Detect which cell encompasses the target text, then output its [X, Y] center coordinate. 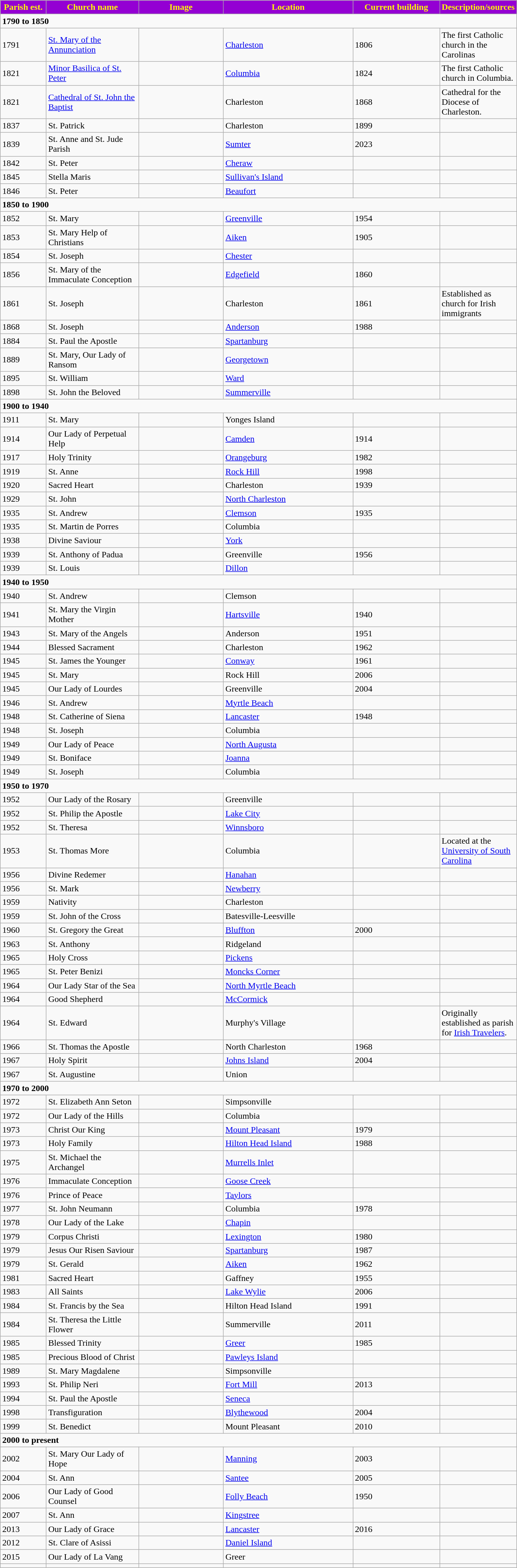
Prince of Peace [92, 1195]
Yonges Island [288, 420]
2002 [23, 1459]
1845 [23, 177]
1994 [23, 1398]
Holy Spirit [92, 1060]
The first Catholic church in the Carolinas [478, 45]
Our Lady of Perpetual Help [92, 439]
St. Gregory the Great [92, 930]
1806 [396, 45]
1950 to 1970 [258, 786]
2007 [23, 1515]
Established as church for Irish immigrants [478, 303]
1899 [396, 126]
1839 [23, 144]
Seneca [288, 1398]
Christ Our King [92, 1130]
1900 to 1940 [258, 406]
Ward [288, 378]
Folly Beach [288, 1497]
Precious Blood of Christ [92, 1357]
St. Thomas the Apostle [92, 1047]
Murrells Inlet [288, 1162]
St. Mary of the Annunciation [92, 45]
1941 [23, 615]
Myrtle Beach [288, 703]
The first Catholic church in Columbia. [478, 73]
Hartsville [288, 615]
St. John of the Cross [92, 916]
Church name [92, 7]
St. Philip Neri [92, 1385]
Our Lady of Good Counsel [92, 1497]
St. Anne and St. Jude Parish [92, 144]
St. Clare of Asissi [92, 1543]
Sullivan's Island [288, 177]
Our Lady of Grace [92, 1529]
2010 [396, 1426]
1993 [23, 1385]
Nativity [92, 902]
Holy Family [92, 1143]
1970 to 2000 [258, 1088]
St. Philip the Apostle [92, 813]
St. Michael the Archangel [92, 1162]
1929 [23, 499]
Winnsboro [288, 827]
St. Catherine of Siena [92, 716]
McCormick [288, 999]
Image [181, 7]
St. John Neumann [92, 1209]
St. Peter Benizi [92, 971]
Minor Basilica of St. Peter [92, 73]
Orangeburg [288, 457]
North Myrtle Beach [288, 986]
1837 [23, 126]
1911 [23, 420]
Holy Trinity [92, 457]
1960 [23, 930]
Good Shepherd [92, 999]
Taylors [288, 1195]
Divine Redemer [92, 875]
St. Edward [92, 1023]
Dillon [288, 568]
1983 [23, 1292]
1966 [23, 1047]
Cheraw [288, 163]
Our Lady of the Hills [92, 1116]
1977 [23, 1209]
1951 [396, 633]
St. Mary Help of Christians [92, 237]
Bluffton [288, 930]
2000 [396, 930]
St. Anne [92, 471]
St. Martin de Porres [92, 527]
Lexington [288, 1237]
Corpus Christi [92, 1237]
1905 [396, 237]
2012 [23, 1543]
Fort Mill [288, 1385]
1854 [23, 256]
1920 [23, 485]
2023 [396, 144]
Santee [288, 1477]
Johns Island [288, 1060]
St. John the Beloved [92, 392]
Holy Cross [92, 958]
1963 [23, 944]
St. Theresa the Little Flower [92, 1324]
1980 [396, 1237]
1898 [23, 392]
Ridgeland [288, 944]
1790 to 1850 [258, 21]
1824 [396, 73]
Cathedral for the Diocese of Charleston. [478, 102]
Chester [288, 256]
Transfiguration [92, 1412]
Union [288, 1074]
1991 [396, 1306]
1989 [23, 1371]
1852 [23, 218]
St. Mary of the Angels [92, 633]
St. William [92, 378]
Located at the University of South Carolina [478, 851]
St. James the Younger [92, 661]
Beaufort [288, 191]
St. John [92, 499]
Divine Saviour [92, 541]
1791 [23, 45]
1895 [23, 378]
St. Thomas More [92, 851]
1944 [23, 647]
1968 [396, 1047]
2003 [396, 1459]
Georgetown [288, 359]
Current building [396, 7]
Our Lady of Lourdes [92, 689]
Newberry [288, 888]
All Saints [92, 1292]
Our Lady of the Rosary [92, 800]
Goose Creek [288, 1181]
St. Augustine [92, 1074]
1950 [396, 1497]
Cathedral of St. John the Baptist [92, 102]
Kingstree [288, 1515]
1975 [23, 1162]
St. Mary Our Lady of Hope [92, 1459]
1955 [396, 1278]
1999 [23, 1426]
1940 to 1950 [258, 582]
Sumter [288, 144]
1946 [23, 703]
York [288, 541]
2005 [396, 1477]
Daniel Island [288, 1543]
1917 [23, 457]
St. Mary of the Immaculate Conception [92, 275]
St. Boniface [92, 758]
1884 [23, 341]
Batesville-Leesville [288, 916]
Location [288, 7]
1889 [23, 359]
1987 [396, 1250]
1943 [23, 633]
Our Lady of the Lake [92, 1222]
1850 to 1900 [258, 204]
1853 [23, 237]
1954 [396, 218]
St. Benedict [92, 1426]
St. Patrick [92, 126]
Our Lady of La Vang [92, 1557]
St. Theresa [92, 827]
North Augusta [288, 744]
2016 [396, 1529]
1938 [23, 541]
Our Lady Star of the Sea [92, 986]
1842 [23, 163]
Pawleys Island [288, 1357]
1846 [23, 191]
Parish est. [23, 7]
Blessed Sacrament [92, 647]
Conway [288, 661]
1953 [23, 851]
St. Mary the Virgin Mother [92, 615]
Hanahan [288, 875]
Lake Wylie [288, 1292]
Camden [288, 439]
2015 [23, 1557]
Blythewood [288, 1412]
1919 [23, 471]
St. Mark [92, 888]
1961 [396, 661]
St. Louis [92, 568]
Pickens [288, 958]
St. Mary Magdalene [92, 1371]
Stella Maris [92, 177]
Gaffney [288, 1278]
Edgefield [288, 275]
Manning [288, 1459]
2011 [396, 1324]
2000 to present [258, 1440]
St. Francis by the Sea [92, 1306]
Murphy's Village [288, 1023]
Joanna [288, 758]
1856 [23, 275]
1982 [396, 457]
Jesus Our Risen Saviour [92, 1250]
St. Anthony [92, 944]
Description/sources [478, 7]
1860 [396, 275]
St. Gerald [92, 1264]
Moncks Corner [288, 971]
1981 [23, 1278]
Lake City [288, 813]
Originally established as parish for Irish Travelers. [478, 1023]
Blessed Trinity [92, 1343]
St. Anthony of Padua [92, 554]
St. Elizabeth Ann Seton [92, 1102]
Chapin [288, 1222]
Our Lady of Peace [92, 744]
Immaculate Conception [92, 1181]
St. Mary, Our Lady of Ransom [92, 359]
